Return the [x, y] coordinate for the center point of the cell that contains the specified text.  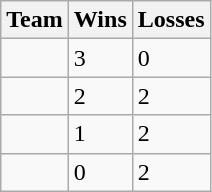
Losses [171, 20]
3 [100, 58]
Wins [100, 20]
Team [35, 20]
1 [100, 134]
